Scan for the cell matching the given text and deliver its (X, Y) coordinate at center. 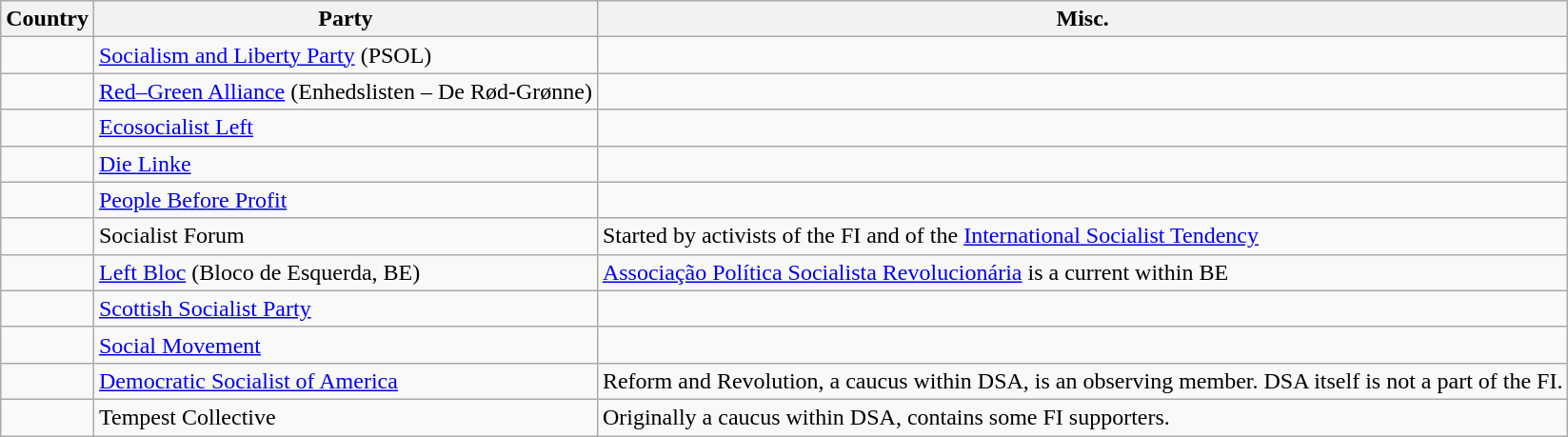
Left Bloc (Bloco de Esquerda, BE) (345, 272)
Originally a caucus within DSA, contains some FI supporters. (1082, 417)
Country (48, 19)
Socialist Forum (345, 236)
Social Movement (345, 345)
Started by activists of the FI and of the International Socialist Tendency (1082, 236)
Tempest Collective (345, 417)
Party (345, 19)
Scottish Socialist Party (345, 308)
Socialism and Liberty Party (PSOL) (345, 55)
People Before Profit (345, 200)
Ecosocialist Left (345, 128)
Associação Política Socialista Revolucionária is a current within BE (1082, 272)
Die Linke (345, 164)
Democratic Socialist of America (345, 381)
Red–Green Alliance (Enhedslisten – De Rød-Grønne) (345, 91)
Misc. (1082, 19)
Reform and Revolution, a caucus within DSA, is an observing member. DSA itself is not a part of the FI. (1082, 381)
